Detect which cell encompasses the target text, then output its (X, Y) center coordinate. 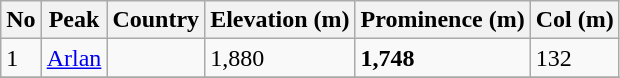
Col (m) (574, 20)
Prominence (m) (442, 20)
No (21, 20)
132 (574, 58)
Country (156, 20)
Peak (74, 20)
Arlan (74, 58)
Elevation (m) (280, 20)
1,880 (280, 58)
1,748 (442, 58)
1 (21, 58)
